For the text-containing cell, return its midpoint in [X, Y] coordinate format. 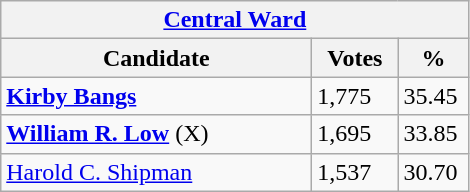
% [434, 58]
1,775 [355, 96]
35.45 [434, 96]
1,695 [355, 134]
30.70 [434, 172]
33.85 [434, 134]
1,537 [355, 172]
Central Ward [235, 20]
William R. Low (X) [156, 134]
Candidate [156, 58]
Harold C. Shipman [156, 172]
Votes [355, 58]
Kirby Bangs [156, 96]
